Extract the [X, Y] coordinate from the center of the cell holding the provided text.  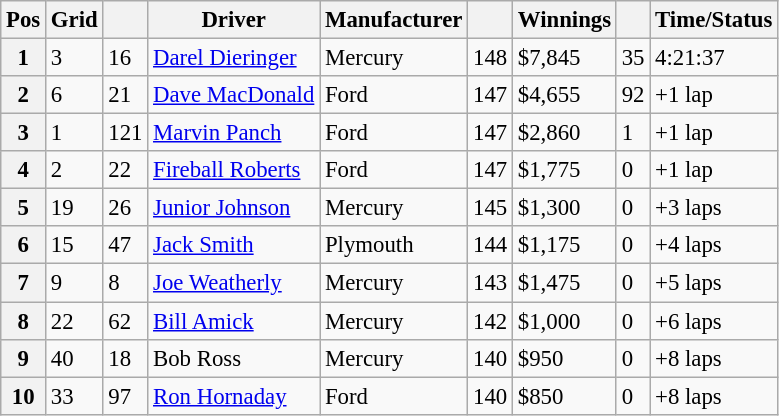
47 [126, 245]
Fireball Roberts [234, 170]
$1,175 [565, 245]
143 [490, 283]
Dave MacDonald [234, 95]
142 [490, 321]
21 [126, 95]
$1,000 [565, 321]
Bob Ross [234, 358]
$1,300 [565, 208]
+4 laps [714, 245]
$7,845 [565, 58]
4 [24, 170]
Bill Amick [234, 321]
148 [490, 58]
$4,655 [565, 95]
Winnings [565, 20]
62 [126, 321]
$1,775 [565, 170]
Junior Johnson [234, 208]
+5 laps [714, 283]
10 [24, 396]
$850 [565, 396]
Manufacturer [394, 20]
+6 laps [714, 321]
35 [632, 58]
Darel Dieringer [234, 58]
$1,475 [565, 283]
144 [490, 245]
Ron Hornaday [234, 396]
Grid [74, 20]
145 [490, 208]
Pos [24, 20]
16 [126, 58]
7 [24, 283]
Time/Status [714, 20]
+3 laps [714, 208]
40 [74, 358]
Marvin Panch [234, 133]
19 [74, 208]
Joe Weatherly [234, 283]
26 [126, 208]
$950 [565, 358]
15 [74, 245]
92 [632, 95]
$2,860 [565, 133]
Driver [234, 20]
5 [24, 208]
97 [126, 396]
33 [74, 396]
Jack Smith [234, 245]
121 [126, 133]
Plymouth [394, 245]
4:21:37 [714, 58]
18 [126, 358]
